Search for the cell housing the specified text and yield its (X, Y) center coordinate. 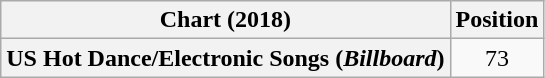
Chart (2018) (226, 20)
US Hot Dance/Electronic Songs (Billboard) (226, 58)
Position (497, 20)
73 (497, 58)
